Capture the cell that displays the provided text and extract its (X, Y) central coordinate. 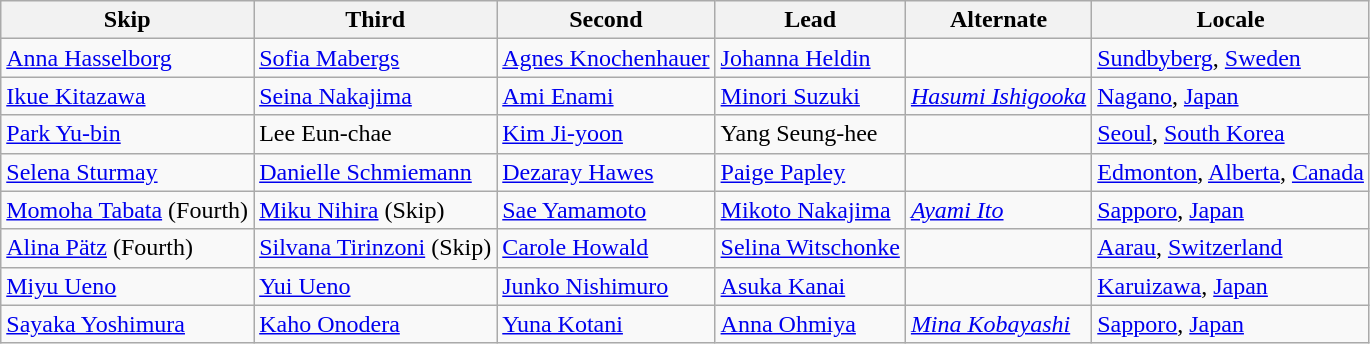
Sundbyberg, Sweden (1231, 58)
Asuka Kanai (810, 286)
Anna Ohmiya (810, 324)
Selena Sturmay (128, 172)
Ikue Kitazawa (128, 96)
Mikoto Nakajima (810, 210)
Alina Pätz (Fourth) (128, 248)
Seoul, South Korea (1231, 134)
Junko Nishimuro (606, 286)
Lee Eun-chae (376, 134)
Third (376, 20)
Kim Ji-yoon (606, 134)
Nagano, Japan (1231, 96)
Park Yu-bin (128, 134)
Hasumi Ishigooka (998, 96)
Paige Papley (810, 172)
Mina Kobayashi (998, 324)
Silvana Tirinzoni (Skip) (376, 248)
Anna Hasselborg (128, 58)
Johanna Heldin (810, 58)
Karuizawa, Japan (1231, 286)
Lead (810, 20)
Agnes Knochenhauer (606, 58)
Selina Witschonke (810, 248)
Ami Enami (606, 96)
Momoha Tabata (Fourth) (128, 210)
Ayami Ito (998, 210)
Locale (1231, 20)
Dezaray Hawes (606, 172)
Minori Suzuki (810, 96)
Yang Seung-hee (810, 134)
Kaho Onodera (376, 324)
Sofia Mabergs (376, 58)
Sae Yamamoto (606, 210)
Aarau, Switzerland (1231, 248)
Edmonton, Alberta, Canada (1231, 172)
Skip (128, 20)
Yuna Kotani (606, 324)
Miku Nihira (Skip) (376, 210)
Alternate (998, 20)
Sayaka Yoshimura (128, 324)
Seina Nakajima (376, 96)
Carole Howald (606, 248)
Danielle Schmiemann (376, 172)
Second (606, 20)
Miyu Ueno (128, 286)
Yui Ueno (376, 286)
